Scan for the cell matching the given text and deliver its [x, y] coordinate at center. 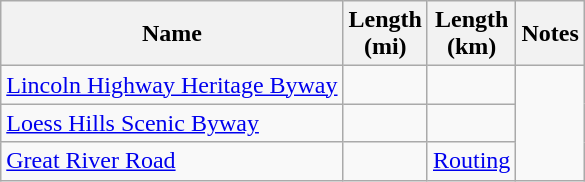
Notes [550, 34]
Lincoln Highway Heritage Byway [172, 85]
Length(mi) [385, 34]
Length(km) [471, 34]
Name [172, 34]
Great River Road [172, 161]
Routing [471, 161]
Loess Hills Scenic Byway [172, 123]
